Capture the cell that displays the provided text and extract its (X, Y) central coordinate. 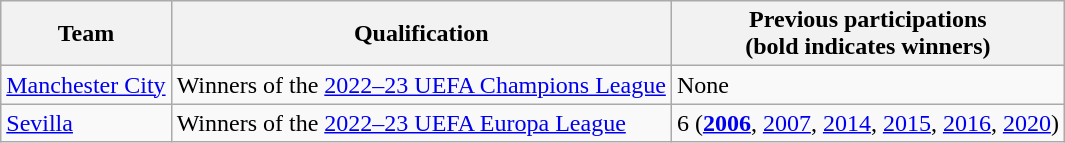
Previous participations(bold indicates winners) (868, 34)
6 (2006, 2007, 2014, 2015, 2016, 2020) (868, 123)
Manchester City (86, 85)
Sevilla (86, 123)
Winners of the 2022–23 UEFA Champions League (421, 85)
None (868, 85)
Qualification (421, 34)
Winners of the 2022–23 UEFA Europa League (421, 123)
Team (86, 34)
